Return the (x, y) coordinate for the center point of the cell that contains the specified text.  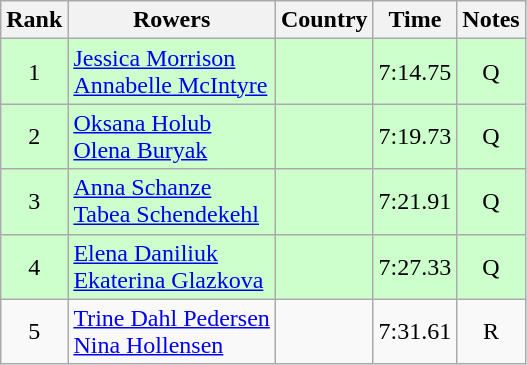
Anna SchanzeTabea Schendekehl (172, 202)
R (491, 332)
2 (34, 136)
Oksana HolubOlena Buryak (172, 136)
7:14.75 (415, 72)
Notes (491, 20)
3 (34, 202)
7:19.73 (415, 136)
Elena DaniliukEkaterina Glazkova (172, 266)
7:21.91 (415, 202)
4 (34, 266)
7:31.61 (415, 332)
Country (324, 20)
Rowers (172, 20)
5 (34, 332)
Jessica MorrisonAnnabelle McIntyre (172, 72)
Rank (34, 20)
1 (34, 72)
7:27.33 (415, 266)
Trine Dahl PedersenNina Hollensen (172, 332)
Time (415, 20)
